Determine the [X, Y] coordinate at the center of the cell enclosing the given text.  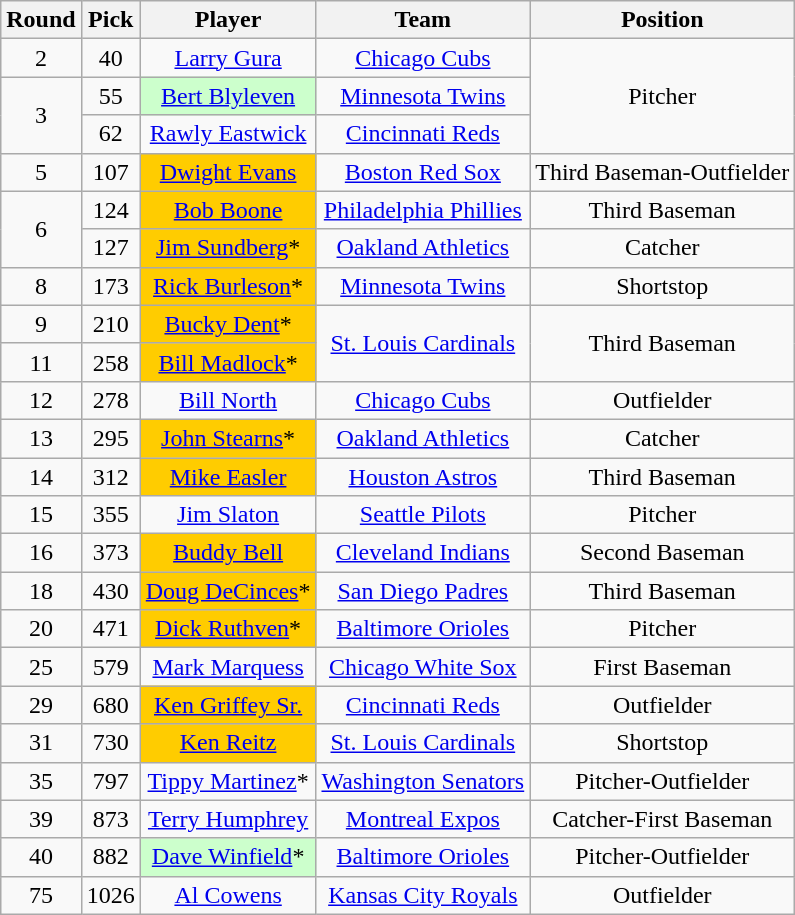
210 [110, 324]
Philadelphia Phillies [423, 210]
Ken Reitz [228, 743]
13 [41, 438]
Dave Winfield* [228, 857]
124 [110, 210]
Second Baseman [662, 553]
20 [41, 629]
173 [110, 286]
35 [41, 781]
31 [41, 743]
55 [110, 96]
25 [41, 667]
Houston Astros [423, 477]
39 [41, 819]
6 [41, 229]
127 [110, 248]
Tippy Martinez* [228, 781]
Seattle Pilots [423, 515]
Terry Humphrey [228, 819]
San Diego Padres [423, 591]
Player [228, 20]
Buddy Bell [228, 553]
29 [41, 705]
Rick Burleson* [228, 286]
14 [41, 477]
Bob Boone [228, 210]
Bucky Dent* [228, 324]
Dick Ruthven* [228, 629]
75 [41, 895]
9 [41, 324]
Kansas City Royals [423, 895]
1026 [110, 895]
11 [41, 362]
Doug DeCinces* [228, 591]
8 [41, 286]
Washington Senators [423, 781]
Larry Gura [228, 58]
First Baseman [662, 667]
Mark Marquess [228, 667]
882 [110, 857]
16 [41, 553]
Round [41, 20]
18 [41, 591]
797 [110, 781]
3 [41, 115]
355 [110, 515]
2 [41, 58]
15 [41, 515]
John Stearns* [228, 438]
Chicago White Sox [423, 667]
Boston Red Sox [423, 172]
Bill Madlock* [228, 362]
295 [110, 438]
471 [110, 629]
680 [110, 705]
Dwight Evans [228, 172]
579 [110, 667]
730 [110, 743]
Al Cowens [228, 895]
Team [423, 20]
12 [41, 400]
Jim Sundberg* [228, 248]
107 [110, 172]
Jim Slaton [228, 515]
Position [662, 20]
Bert Blyleven [228, 96]
Third Baseman-Outfielder [662, 172]
62 [110, 134]
Montreal Expos [423, 819]
Ken Griffey Sr. [228, 705]
Pick [110, 20]
373 [110, 553]
430 [110, 591]
873 [110, 819]
5 [41, 172]
Cleveland Indians [423, 553]
Catcher-First Baseman [662, 819]
Mike Easler [228, 477]
258 [110, 362]
278 [110, 400]
312 [110, 477]
Bill North [228, 400]
Rawly Eastwick [228, 134]
